Output the [x, y] coordinate of the center of the cell containing the given text.  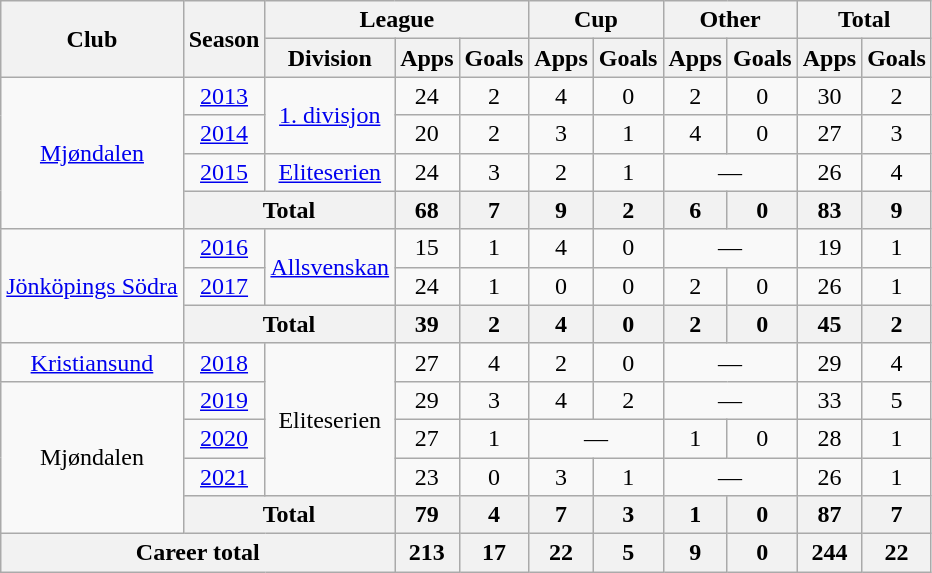
Other [730, 20]
Season [224, 39]
33 [829, 400]
244 [829, 553]
30 [829, 96]
2015 [224, 172]
2019 [224, 400]
Jönköpings Södra [92, 286]
6 [695, 210]
79 [427, 515]
23 [427, 477]
2016 [224, 248]
2018 [224, 362]
Division [330, 58]
2013 [224, 96]
Career total [198, 553]
Allsvenskan [330, 267]
2020 [224, 438]
20 [427, 134]
39 [427, 324]
17 [494, 553]
1. divisjon [330, 115]
83 [829, 210]
213 [427, 553]
15 [427, 248]
2014 [224, 134]
2017 [224, 286]
League [397, 20]
45 [829, 324]
Club [92, 39]
Cup [596, 20]
28 [829, 438]
87 [829, 515]
Kristiansund [92, 362]
2021 [224, 477]
68 [427, 210]
19 [829, 248]
